Extract the (X, Y) coordinate from the center of the cell holding the provided text.  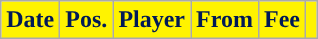
Fee (282, 20)
Pos. (86, 20)
Date (30, 20)
Player (152, 20)
From (225, 20)
